Search for the cell housing the specified text and yield its [X, Y] center coordinate. 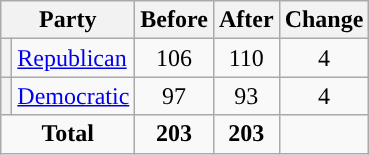
110 [246, 58]
After [246, 20]
106 [174, 58]
Party [68, 20]
Change [324, 20]
97 [174, 96]
Republican [74, 58]
Before [174, 20]
Democratic [74, 96]
Total [68, 134]
93 [246, 96]
